For the text-containing cell, return its midpoint in (x, y) coordinate format. 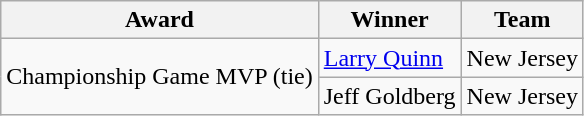
Championship Game MVP (tie) (160, 77)
Award (160, 20)
Jeff Goldberg (390, 96)
Winner (390, 20)
Larry Quinn (390, 58)
Team (522, 20)
